Find where the given text appears and provide that cell's center as (x, y) coordinate. 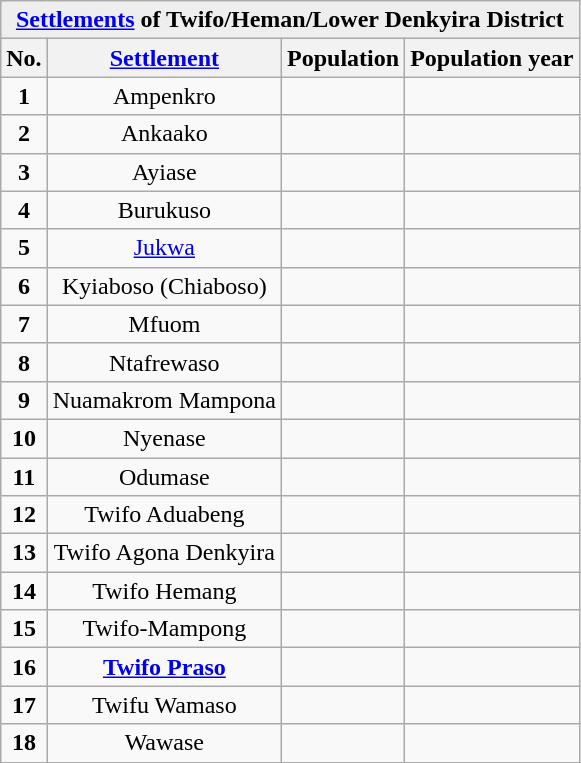
Kyiaboso (Chiaboso) (164, 286)
1 (24, 96)
Ntafrewaso (164, 362)
Twifo Praso (164, 667)
3 (24, 172)
4 (24, 210)
Ankaako (164, 134)
No. (24, 58)
6 (24, 286)
Twifo-Mampong (164, 629)
11 (24, 477)
Twifo Hemang (164, 591)
Population year (492, 58)
Twifo Aduabeng (164, 515)
Nuamakrom Mampona (164, 400)
Twifo Agona Denkyira (164, 553)
Odumase (164, 477)
Ayiase (164, 172)
Twifu Wamaso (164, 705)
16 (24, 667)
Burukuso (164, 210)
9 (24, 400)
8 (24, 362)
Settlements of Twifo/Heman/Lower Denkyira District (290, 20)
Wawase (164, 743)
10 (24, 438)
2 (24, 134)
Jukwa (164, 248)
Population (344, 58)
Ampenkro (164, 96)
13 (24, 553)
7 (24, 324)
Settlement (164, 58)
Mfuom (164, 324)
17 (24, 705)
15 (24, 629)
5 (24, 248)
14 (24, 591)
18 (24, 743)
12 (24, 515)
Nyenase (164, 438)
